Capture the cell that displays the provided text and extract its [X, Y] central coordinate. 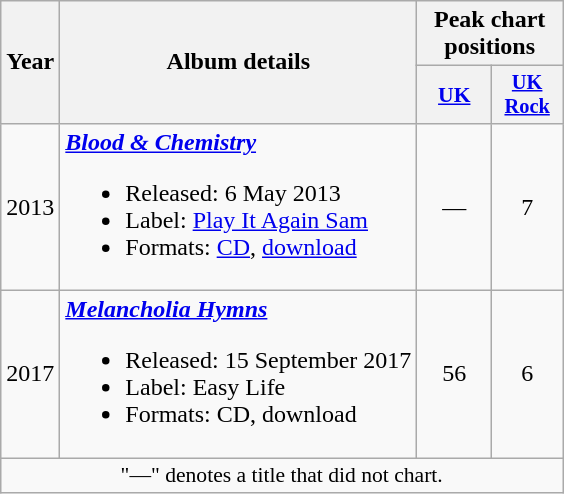
Melancholia HymnsReleased: 15 September 2017Label: Easy LifeFormats: CD, download [238, 374]
Album details [238, 62]
2013 [30, 206]
7 [528, 206]
2017 [30, 374]
— [454, 206]
56 [454, 374]
6 [528, 374]
UK Rock [528, 95]
Year [30, 62]
Peak chart positions [490, 34]
"—" denotes a title that did not chart. [282, 476]
Blood & ChemistryReleased: 6 May 2013Label: Play It Again SamFormats: CD, download [238, 206]
UK [454, 95]
